Locate the cell with the specified text and output its [X, Y] center coordinate. 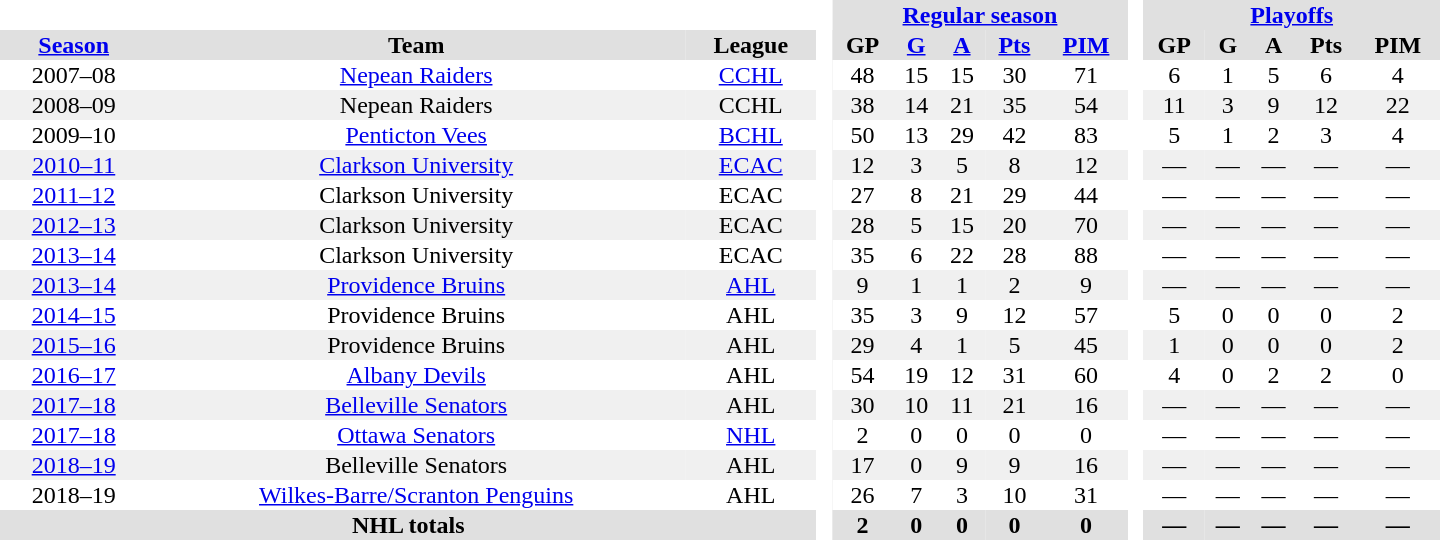
2010–11 [74, 165]
Ottawa Senators [416, 435]
13 [916, 135]
88 [1086, 255]
71 [1086, 75]
Penticton Vees [416, 135]
League [751, 45]
83 [1086, 135]
20 [1014, 225]
19 [916, 375]
Albany Devils [416, 375]
Season [74, 45]
7 [916, 495]
Playoffs [1292, 15]
42 [1014, 135]
NHL totals [408, 525]
2007–08 [74, 75]
44 [1086, 195]
48 [863, 75]
17 [863, 465]
2015–16 [74, 345]
57 [1086, 315]
45 [1086, 345]
2016–17 [74, 375]
2012–13 [74, 225]
26 [863, 495]
14 [916, 105]
50 [863, 135]
BCHL [751, 135]
2011–12 [74, 195]
27 [863, 195]
2009–10 [74, 135]
NHL [751, 435]
70 [1086, 225]
Regular season [980, 15]
Team [416, 45]
2008–09 [74, 105]
2014–15 [74, 315]
Wilkes-Barre/Scranton Penguins [416, 495]
60 [1086, 375]
38 [863, 105]
